Detect which cell encompasses the target text, then output its (X, Y) center coordinate. 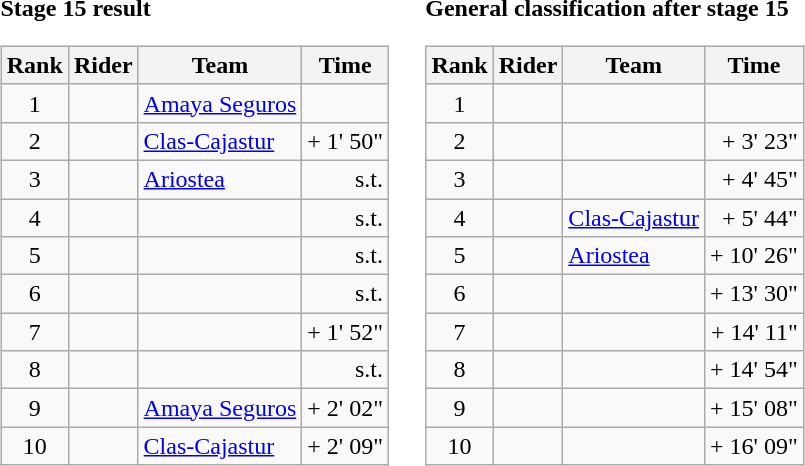
+ 16' 09" (754, 446)
+ 1' 52" (346, 332)
+ 3' 23" (754, 141)
+ 14' 54" (754, 370)
+ 2' 02" (346, 408)
+ 5' 44" (754, 217)
+ 14' 11" (754, 332)
+ 2' 09" (346, 446)
+ 13' 30" (754, 294)
+ 1' 50" (346, 141)
+ 15' 08" (754, 408)
+ 10' 26" (754, 256)
+ 4' 45" (754, 179)
